Determine the [X, Y] coordinate at the center of the cell enclosing the given text.  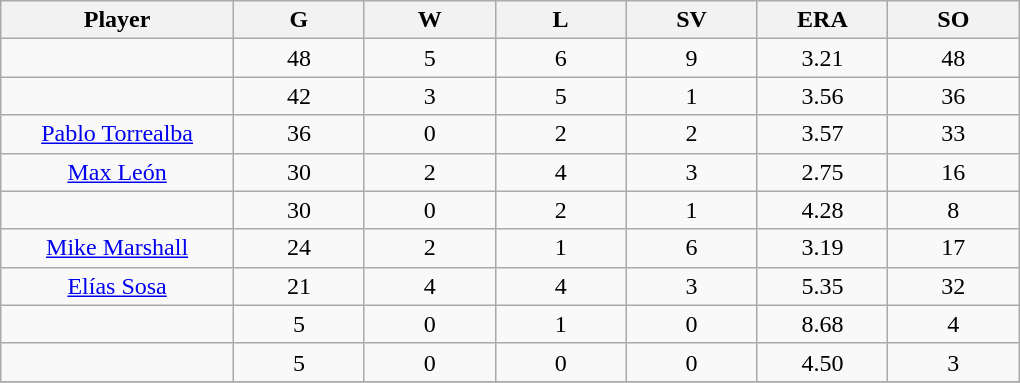
Max León [118, 172]
4.28 [822, 210]
3.21 [822, 58]
SV [692, 20]
Pablo Torrealba [118, 134]
SO [954, 20]
33 [954, 134]
17 [954, 248]
3.56 [822, 96]
24 [298, 248]
L [560, 20]
32 [954, 286]
5.35 [822, 286]
9 [692, 58]
8 [954, 210]
4.50 [822, 362]
21 [298, 286]
G [298, 20]
3.19 [822, 248]
Elías Sosa [118, 286]
Player [118, 20]
W [430, 20]
2.75 [822, 172]
ERA [822, 20]
8.68 [822, 324]
42 [298, 96]
Mike Marshall [118, 248]
3.57 [822, 134]
16 [954, 172]
